From the cell containing the given text, extract its center point as (X, Y) coordinate. 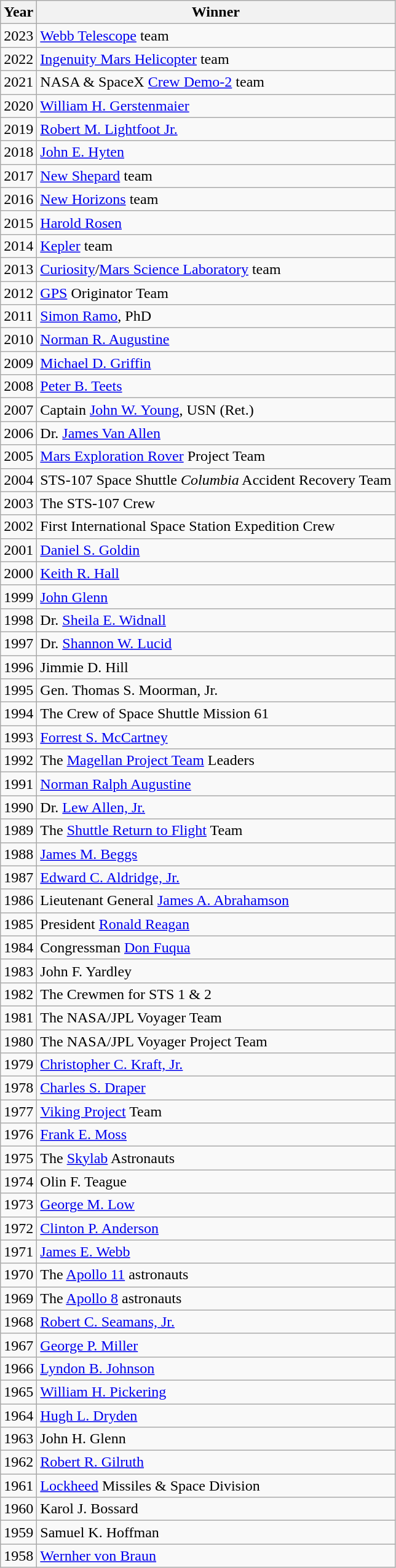
2005 (18, 457)
1978 (18, 1088)
Dr. Sheila E. Widnall (216, 620)
James M. Beggs (216, 854)
2013 (18, 269)
The Apollo 8 astronauts (216, 1298)
STS-107 Space Shuttle Columbia Accident Recovery Team (216, 480)
2008 (18, 386)
Norman Ralph Augustine (216, 784)
1992 (18, 761)
New Shepard team (216, 176)
2001 (18, 550)
Hugh L. Dryden (216, 1415)
1976 (18, 1135)
1988 (18, 854)
Samuel K. Hoffman (216, 1532)
1977 (18, 1111)
Norman R. Augustine (216, 340)
Olin F. Teague (216, 1182)
2014 (18, 246)
1995 (18, 691)
The Skylab Astronauts (216, 1158)
Frank E. Moss (216, 1135)
Peter B. Teets (216, 386)
Robert C. Seamans, Jr. (216, 1322)
Winner (216, 12)
2006 (18, 433)
William H. Gerstenmaier (216, 106)
2018 (18, 152)
NASA & SpaceX Crew Demo-2 team (216, 82)
Wernher von Braun (216, 1556)
2015 (18, 222)
2011 (18, 316)
1987 (18, 877)
1961 (18, 1486)
1980 (18, 1041)
1967 (18, 1345)
Christopher C. Kraft, Jr. (216, 1065)
Year (18, 12)
2021 (18, 82)
Captain John W. Young, USN (Ret.) (216, 410)
1974 (18, 1182)
Edward C. Aldridge, Jr. (216, 877)
2003 (18, 503)
Lockheed Missiles & Space Division (216, 1486)
John E. Hyten (216, 152)
1968 (18, 1322)
2016 (18, 199)
1969 (18, 1298)
Dr. James Van Allen (216, 433)
Congressman Don Fuqua (216, 947)
1979 (18, 1065)
James E. Webb (216, 1252)
John F. Yardley (216, 971)
2023 (18, 36)
1994 (18, 714)
2020 (18, 106)
Keith R. Hall (216, 573)
Dr. Lew Allen, Jr. (216, 807)
Gen. Thomas S. Moorman, Jr. (216, 691)
Simon Ramo, PhD (216, 316)
The Apollo 11 astronauts (216, 1275)
1983 (18, 971)
1975 (18, 1158)
1997 (18, 643)
1972 (18, 1228)
Robert M. Lightfoot Jr. (216, 129)
President Ronald Reagan (216, 924)
Clinton P. Anderson (216, 1228)
John H. Glenn (216, 1439)
1971 (18, 1252)
Daniel S. Goldin (216, 550)
1996 (18, 667)
Viking Project Team (216, 1111)
2007 (18, 410)
Robert R. Gilruth (216, 1462)
Jimmie D. Hill (216, 667)
Michael D. Griffin (216, 363)
The Crew of Space Shuttle Mission 61 (216, 714)
Webb Telescope team (216, 36)
1964 (18, 1415)
George P. Miller (216, 1345)
1998 (18, 620)
First International Space Station Expedition Crew (216, 527)
The Magellan Project Team Leaders (216, 761)
The STS-107 Crew (216, 503)
The NASA/JPL Voyager Project Team (216, 1041)
2022 (18, 59)
1990 (18, 807)
Curiosity/Mars Science Laboratory team (216, 269)
2009 (18, 363)
2000 (18, 573)
Lieutenant General James A. Abrahamson (216, 901)
1989 (18, 831)
1962 (18, 1462)
John Glenn (216, 597)
2004 (18, 480)
Harold Rosen (216, 222)
New Horizons team (216, 199)
Charles S. Draper (216, 1088)
The NASA/JPL Voyager Team (216, 1017)
1960 (18, 1509)
1963 (18, 1439)
1993 (18, 737)
George M. Low (216, 1205)
2012 (18, 293)
The Shuttle Return to Flight Team (216, 831)
2017 (18, 176)
1991 (18, 784)
William H. Pickering (216, 1392)
Dr. Shannon W. Lucid (216, 643)
Lyndon B. Johnson (216, 1368)
1984 (18, 947)
GPS Originator Team (216, 293)
1986 (18, 901)
Forrest S. McCartney (216, 737)
Ingenuity Mars Helicopter team (216, 59)
The Crewmen for STS 1 & 2 (216, 994)
1959 (18, 1532)
1966 (18, 1368)
1981 (18, 1017)
Kepler team (216, 246)
1985 (18, 924)
1965 (18, 1392)
1958 (18, 1556)
1970 (18, 1275)
1982 (18, 994)
2019 (18, 129)
2010 (18, 340)
1973 (18, 1205)
Karol J. Bossard (216, 1509)
Mars Exploration Rover Project Team (216, 457)
2002 (18, 527)
1999 (18, 597)
